Determine the [x, y] coordinate at the center of the cell enclosing the given text.  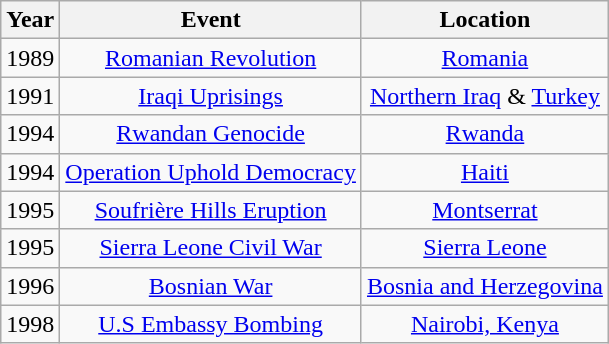
Sierra Leone [484, 248]
Operation Uphold Democracy [211, 172]
Northern Iraq & Turkey [484, 96]
Year [30, 20]
Haiti [484, 172]
Bosnia and Herzegovina [484, 286]
Soufrière Hills Eruption [211, 210]
Event [211, 20]
1991 [30, 96]
Rwanda [484, 134]
Rwandan Genocide [211, 134]
Bosnian War [211, 286]
Romanian Revolution [211, 58]
Location [484, 20]
1996 [30, 286]
Romania [484, 58]
Montserrat [484, 210]
Nairobi, Kenya [484, 324]
Sierra Leone Civil War [211, 248]
1989 [30, 58]
Iraqi Uprisings [211, 96]
1998 [30, 324]
U.S Embassy Bombing [211, 324]
